Return the [X, Y] coordinate for the center point of the cell that contains the specified text.  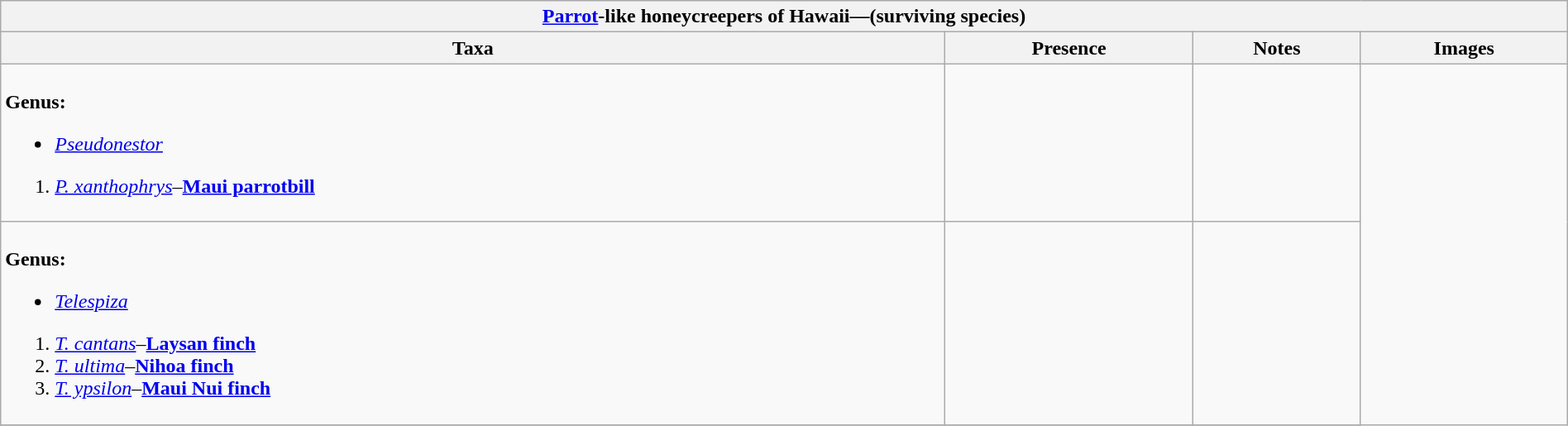
Notes [1277, 48]
Images [1464, 48]
Presence [1069, 48]
Genus:PseudonestorP. xanthophrys–Maui parrotbill [473, 142]
Parrot-like honeycreepers of Hawaii—(surviving species) [784, 17]
Taxa [473, 48]
Genus:TelespizaT. cantans–Laysan finchT. ultima–Nihoa finchT. ypsilon–Maui Nui finch [473, 323]
